Determine the (X, Y) coordinate at the center of the cell enclosing the given text.  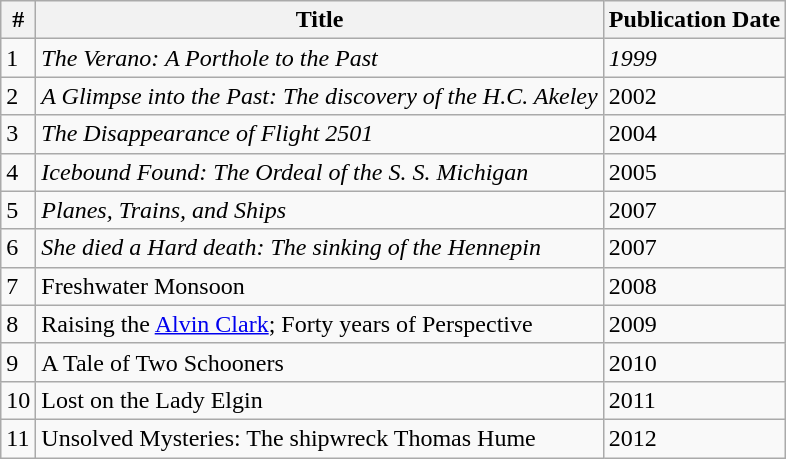
A Glimpse into the Past: The discovery of the H.C. Akeley (320, 96)
2009 (694, 324)
2011 (694, 400)
2002 (694, 96)
6 (18, 248)
2010 (694, 362)
2005 (694, 172)
1999 (694, 58)
Planes, Trains, and Ships (320, 210)
10 (18, 400)
Icebound Found: The Ordeal of the S. S. Michigan (320, 172)
9 (18, 362)
Freshwater Monsoon (320, 286)
5 (18, 210)
2012 (694, 438)
# (18, 20)
3 (18, 134)
Publication Date (694, 20)
The Disappearance of Flight 2501 (320, 134)
Lost on the Lady Elgin (320, 400)
2 (18, 96)
2008 (694, 286)
Title (320, 20)
2004 (694, 134)
4 (18, 172)
Raising the Alvin Clark; Forty years of Perspective (320, 324)
She died a Hard death: The sinking of the Hennepin (320, 248)
7 (18, 286)
The Verano: A Porthole to the Past (320, 58)
11 (18, 438)
1 (18, 58)
Unsolved Mysteries: The shipwreck Thomas Hume (320, 438)
8 (18, 324)
A Tale of Two Schooners (320, 362)
